Search for the cell housing the specified text and yield its [x, y] center coordinate. 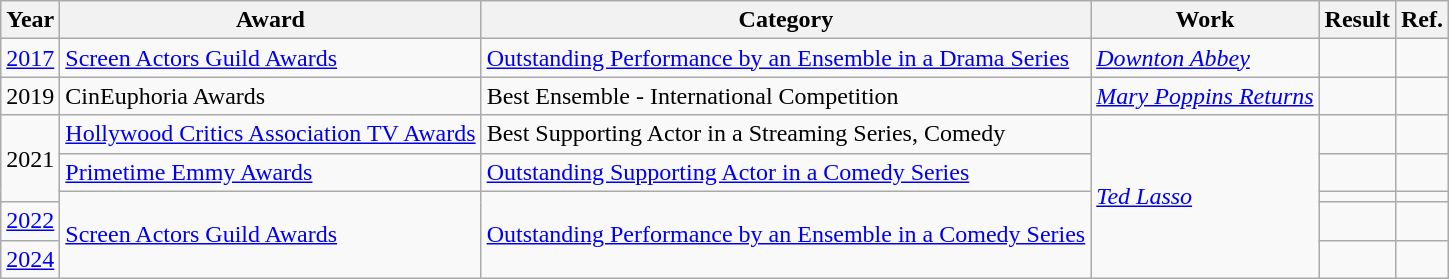
Best Supporting Actor in a Streaming Series, Comedy [786, 134]
Downton Abbey [1205, 58]
Ted Lasso [1205, 196]
Hollywood Critics Association TV Awards [270, 134]
Outstanding Performance by an Ensemble in a Comedy Series [786, 234]
Mary Poppins Returns [1205, 96]
2017 [30, 58]
Outstanding Supporting Actor in a Comedy Series [786, 172]
Primetime Emmy Awards [270, 172]
2019 [30, 96]
Outstanding Performance by an Ensemble in a Drama Series [786, 58]
2024 [30, 259]
Best Ensemble - International Competition [786, 96]
Result [1357, 20]
CinEuphoria Awards [270, 96]
2021 [30, 158]
2022 [30, 221]
Ref. [1422, 20]
Category [786, 20]
Award [270, 20]
Work [1205, 20]
Year [30, 20]
